Find where the given text appears and provide that cell's center as [X, Y] coordinate. 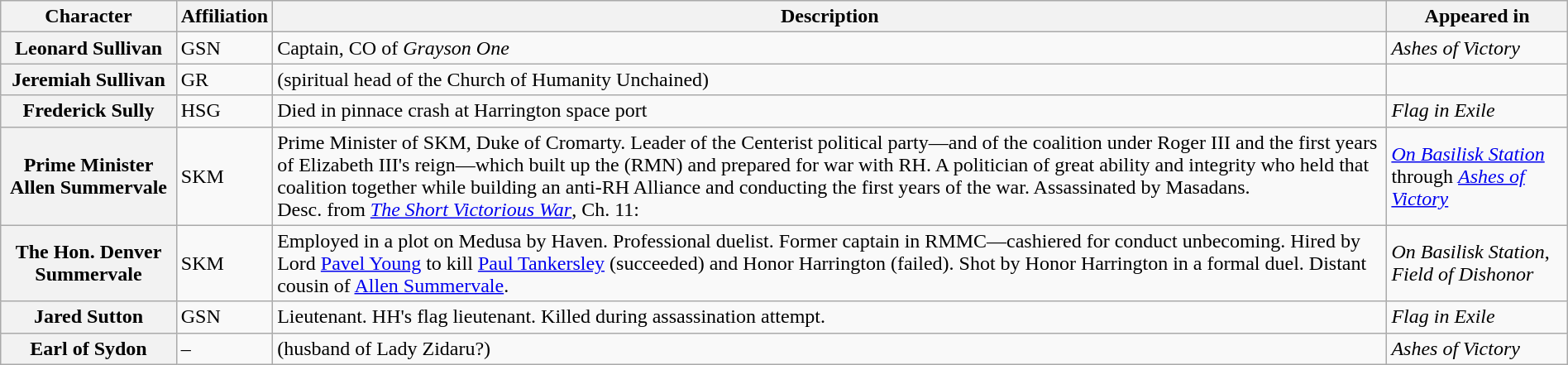
The Hon. Denver Summervale [89, 263]
Description [830, 17]
Character [89, 17]
Lieutenant. HH's flag lieutenant. Killed during assassination attempt. [830, 317]
Affiliation [224, 17]
Leonard Sullivan [89, 48]
Frederick Sully [89, 111]
Earl of Sydon [89, 348]
Captain, CO of Grayson One [830, 48]
Jared Sutton [89, 317]
Appeared in [1477, 17]
GR [224, 79]
HSG [224, 111]
(spiritual head of the Church of Humanity Unchained) [830, 79]
– [224, 348]
(husband of Lady Zidaru?) [830, 348]
Jeremiah Sullivan [89, 79]
On Basilisk Station, Field of Dishonor [1477, 263]
Prime Minister Allen Summervale [89, 175]
Died in pinnace crash at Harrington space port [830, 111]
On Basilisk Station through Ashes of Victory [1477, 175]
